Extract the [x, y] coordinate from the center of the cell holding the provided text.  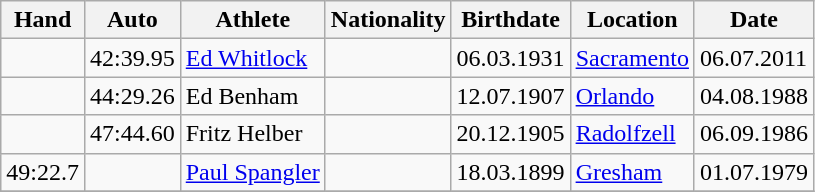
20.12.1905 [510, 134]
01.07.1979 [754, 172]
Ed Whitlock [252, 58]
12.07.1907 [510, 96]
04.08.1988 [754, 96]
Paul Spangler [252, 172]
Birthdate [510, 20]
Date [754, 20]
06.07.2011 [754, 58]
49:22.7 [43, 172]
Athlete [252, 20]
06.09.1986 [754, 134]
Ed Benham [252, 96]
Auto [132, 20]
18.03.1899 [510, 172]
Nationality [388, 20]
Orlando [632, 96]
Hand [43, 20]
Radolfzell [632, 134]
Location [632, 20]
42:39.95 [132, 58]
Gresham [632, 172]
Sacramento [632, 58]
47:44.60 [132, 134]
06.03.1931 [510, 58]
Fritz Helber [252, 134]
44:29.26 [132, 96]
